Identify which cell holds the provided text, then report its [X, Y] central coordinate. 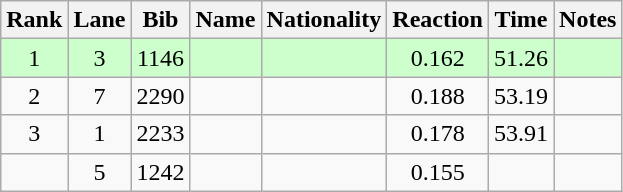
51.26 [520, 58]
0.178 [438, 134]
Rank [34, 20]
0.188 [438, 96]
Notes [588, 20]
0.155 [438, 172]
Name [226, 20]
Lane [100, 20]
53.19 [520, 96]
53.91 [520, 134]
Bib [160, 20]
2 [34, 96]
Time [520, 20]
2290 [160, 96]
1146 [160, 58]
1242 [160, 172]
2233 [160, 134]
0.162 [438, 58]
7 [100, 96]
Nationality [324, 20]
Reaction [438, 20]
5 [100, 172]
